Output the (X, Y) coordinate of the center of the cell containing the given text.  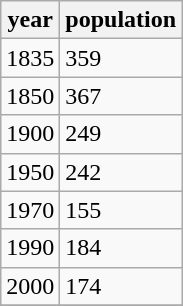
359 (121, 58)
1900 (30, 134)
367 (121, 96)
1850 (30, 96)
242 (121, 172)
population (121, 20)
184 (121, 248)
174 (121, 286)
2000 (30, 286)
1970 (30, 210)
1990 (30, 248)
1835 (30, 58)
249 (121, 134)
1950 (30, 172)
year (30, 20)
155 (121, 210)
